Locate the cell with the specified text and output its (X, Y) center coordinate. 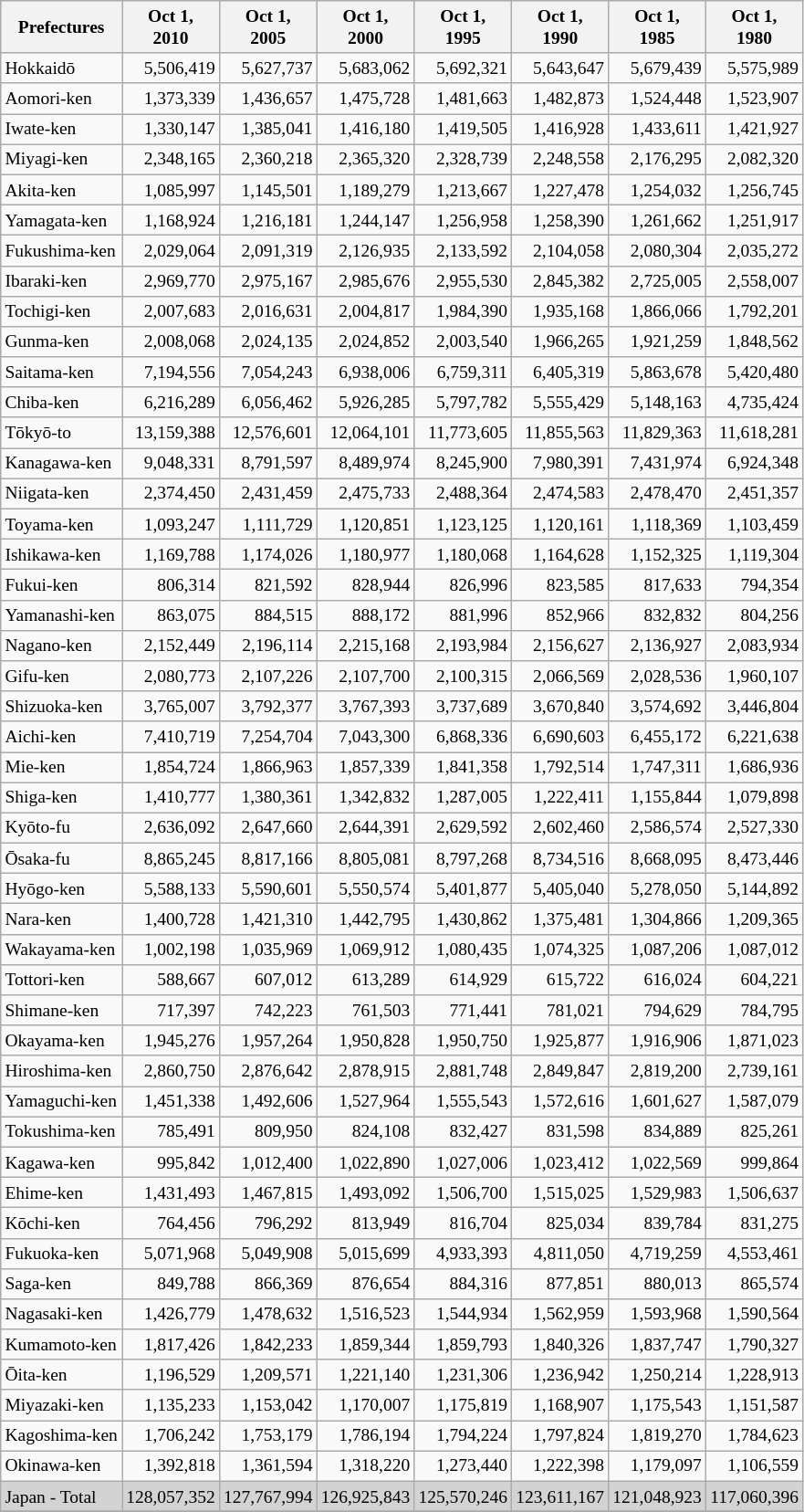
Oct 1,1995 (464, 27)
1,945,276 (172, 1041)
1,950,750 (464, 1041)
1,467,815 (268, 1192)
1,784,623 (754, 1435)
Kōchi-ken (62, 1223)
2,739,161 (754, 1070)
1,261,662 (657, 219)
1,416,180 (365, 130)
4,719,259 (657, 1253)
2,586,574 (657, 827)
865,574 (754, 1284)
2,104,058 (560, 250)
832,427 (464, 1132)
2,152,449 (172, 645)
1,925,877 (560, 1041)
828,944 (365, 584)
11,773,605 (464, 433)
825,261 (754, 1132)
742,223 (268, 1010)
6,216,289 (172, 402)
Oct 1,2010 (172, 27)
Hiroshima-ken (62, 1070)
1,155,844 (657, 798)
1,753,179 (268, 1435)
1,859,793 (464, 1344)
Okinawa-ken (62, 1466)
8,668,095 (657, 858)
2,431,459 (268, 493)
5,555,429 (560, 402)
999,864 (754, 1161)
5,797,782 (464, 402)
5,401,877 (464, 889)
2,008,068 (172, 341)
2,136,927 (657, 645)
Hokkaidō (62, 68)
1,287,005 (464, 798)
127,767,994 (268, 1496)
1,258,390 (560, 219)
1,222,411 (560, 798)
5,926,285 (365, 402)
784,795 (754, 1010)
1,119,304 (754, 555)
1,380,361 (268, 798)
2,348,165 (172, 159)
1,966,265 (560, 341)
771,441 (464, 1010)
1,792,201 (754, 310)
1,228,913 (754, 1375)
1,361,594 (268, 1466)
804,256 (754, 615)
884,316 (464, 1284)
Wakayama-ken (62, 950)
2,478,470 (657, 493)
2,975,167 (268, 281)
1,250,214 (657, 1375)
2,647,660 (268, 827)
2,035,272 (754, 250)
1,854,724 (172, 767)
1,175,543 (657, 1404)
1,385,041 (268, 130)
5,049,908 (268, 1253)
1,273,440 (464, 1466)
2,849,847 (560, 1070)
2,003,540 (464, 341)
832,832 (657, 615)
5,506,419 (172, 68)
128,057,352 (172, 1496)
Chiba-ken (62, 402)
1,304,866 (657, 919)
1,244,147 (365, 219)
1,180,068 (464, 555)
Tochigi-ken (62, 310)
5,643,647 (560, 68)
1,179,097 (657, 1466)
1,093,247 (172, 524)
2,107,700 (365, 676)
1,442,795 (365, 919)
2,860,750 (172, 1070)
1,523,907 (754, 99)
1,012,400 (268, 1161)
2,024,135 (268, 341)
781,021 (560, 1010)
2,080,304 (657, 250)
2,488,364 (464, 493)
3,792,377 (268, 707)
1,587,079 (754, 1101)
849,788 (172, 1284)
2,451,357 (754, 493)
607,012 (268, 979)
1,209,365 (754, 919)
8,473,446 (754, 858)
2,016,631 (268, 310)
6,455,172 (657, 736)
Fukushima-ken (62, 250)
2,133,592 (464, 250)
1,227,478 (560, 190)
1,493,092 (365, 1192)
6,405,319 (560, 373)
1,433,611 (657, 130)
1,478,632 (268, 1315)
614,929 (464, 979)
1,590,564 (754, 1315)
Tottori-ken (62, 979)
1,027,006 (464, 1161)
Gunma-ken (62, 341)
1,524,448 (657, 99)
7,431,974 (657, 464)
5,590,601 (268, 889)
Kyōto-fu (62, 827)
121,048,923 (657, 1496)
817,633 (657, 584)
1,516,523 (365, 1315)
1,180,977 (365, 555)
Hyōgo-ken (62, 889)
1,506,637 (754, 1192)
5,863,678 (657, 373)
5,575,989 (754, 68)
1,111,729 (268, 524)
1,318,220 (365, 1466)
1,174,026 (268, 555)
2,082,320 (754, 159)
3,670,840 (560, 707)
881,996 (464, 615)
1,035,969 (268, 950)
764,456 (172, 1223)
2,091,319 (268, 250)
6,759,311 (464, 373)
1,866,066 (657, 310)
3,737,689 (464, 707)
1,848,562 (754, 341)
Shimane-ken (62, 1010)
2,602,460 (560, 827)
1,871,023 (754, 1041)
2,007,683 (172, 310)
8,805,081 (365, 858)
2,365,320 (365, 159)
816,704 (464, 1223)
Aichi-ken (62, 736)
5,692,321 (464, 68)
Miyagi-ken (62, 159)
1,555,543 (464, 1101)
613,289 (365, 979)
6,056,462 (268, 402)
1,375,481 (560, 919)
1,819,270 (657, 1435)
Kagawa-ken (62, 1161)
5,015,699 (365, 1253)
4,735,424 (754, 402)
823,585 (560, 584)
615,722 (560, 979)
1,841,358 (464, 767)
1,416,928 (560, 130)
Toyama-ken (62, 524)
884,515 (268, 615)
3,767,393 (365, 707)
1,562,959 (560, 1315)
2,527,330 (754, 827)
2,248,558 (560, 159)
1,950,828 (365, 1041)
1,256,745 (754, 190)
1,022,890 (365, 1161)
834,889 (657, 1132)
2,066,569 (560, 676)
1,857,339 (365, 767)
1,168,924 (172, 219)
Oct 1,2000 (365, 27)
1,797,824 (560, 1435)
1,254,032 (657, 190)
831,275 (754, 1223)
809,950 (268, 1132)
Kumamoto-ken (62, 1344)
6,938,006 (365, 373)
8,791,597 (268, 464)
1,164,628 (560, 555)
2,024,852 (365, 341)
1,118,369 (657, 524)
825,034 (560, 1223)
1,866,963 (268, 767)
1,451,338 (172, 1101)
4,933,393 (464, 1253)
1,196,529 (172, 1375)
2,028,536 (657, 676)
Mie-ken (62, 767)
1,916,906 (657, 1041)
1,152,325 (657, 555)
Kagoshima-ken (62, 1435)
1,069,912 (365, 950)
2,176,295 (657, 159)
Kanagawa-ken (62, 464)
8,734,516 (560, 858)
1,123,125 (464, 524)
1,400,728 (172, 919)
1,236,942 (560, 1375)
12,576,601 (268, 433)
126,925,843 (365, 1496)
2,985,676 (365, 281)
2,328,739 (464, 159)
1,135,233 (172, 1404)
7,054,243 (268, 373)
877,851 (560, 1284)
794,629 (657, 1010)
1,506,700 (464, 1192)
839,784 (657, 1223)
Oct 1,1985 (657, 27)
2,819,200 (657, 1070)
1,222,398 (560, 1466)
1,153,042 (268, 1404)
8,817,166 (268, 858)
1,373,339 (172, 99)
6,221,638 (754, 736)
1,426,779 (172, 1315)
616,024 (657, 979)
1,492,606 (268, 1101)
1,515,025 (560, 1192)
Saga-ken (62, 1284)
2,475,733 (365, 493)
1,686,936 (754, 767)
1,837,747 (657, 1344)
1,482,873 (560, 99)
876,654 (365, 1284)
1,256,958 (464, 219)
Ehime-ken (62, 1192)
5,071,968 (172, 1253)
Oct 1,1980 (754, 27)
1,529,983 (657, 1192)
1,419,505 (464, 130)
5,278,050 (657, 889)
6,868,336 (464, 736)
1,151,587 (754, 1404)
1,342,832 (365, 798)
Okayama-ken (62, 1041)
123,611,167 (560, 1496)
Tokushima-ken (62, 1132)
794,354 (754, 584)
1,786,194 (365, 1435)
6,690,603 (560, 736)
1,817,426 (172, 1344)
1,080,435 (464, 950)
Shiga-ken (62, 798)
1,002,198 (172, 950)
Japan - Total (62, 1496)
2,107,226 (268, 676)
1,189,279 (365, 190)
2,644,391 (365, 827)
785,491 (172, 1132)
1,085,997 (172, 190)
2,881,748 (464, 1070)
2,196,114 (268, 645)
1,231,306 (464, 1375)
1,859,344 (365, 1344)
7,410,719 (172, 736)
1,527,964 (365, 1101)
863,075 (172, 615)
1,175,819 (464, 1404)
Fukui-ken (62, 584)
824,108 (365, 1132)
1,921,259 (657, 341)
4,811,050 (560, 1253)
7,254,704 (268, 736)
1,421,927 (754, 130)
2,725,005 (657, 281)
Nagano-ken (62, 645)
1,430,862 (464, 919)
4,553,461 (754, 1253)
1,706,242 (172, 1435)
2,215,168 (365, 645)
Yamagata-ken (62, 219)
2,083,934 (754, 645)
1,168,907 (560, 1404)
1,935,168 (560, 310)
1,169,788 (172, 555)
2,969,770 (172, 281)
1,145,501 (268, 190)
5,405,040 (560, 889)
1,079,898 (754, 798)
1,436,657 (268, 99)
Ishikawa-ken (62, 555)
1,572,616 (560, 1101)
2,126,935 (365, 250)
7,043,300 (365, 736)
Niigata-ken (62, 493)
1,984,390 (464, 310)
2,374,450 (172, 493)
2,474,583 (560, 493)
1,481,663 (464, 99)
2,080,773 (172, 676)
1,475,728 (365, 99)
2,029,064 (172, 250)
5,550,574 (365, 889)
1,330,147 (172, 130)
1,842,233 (268, 1344)
2,193,984 (464, 645)
880,013 (657, 1284)
1,792,514 (560, 767)
1,601,627 (657, 1101)
1,593,968 (657, 1315)
2,100,315 (464, 676)
2,004,817 (365, 310)
995,842 (172, 1161)
5,148,163 (657, 402)
1,087,012 (754, 950)
Ōita-ken (62, 1375)
796,292 (268, 1223)
852,966 (560, 615)
Yamaguchi-ken (62, 1101)
Ōsaka-fu (62, 858)
6,924,348 (754, 464)
2,955,530 (464, 281)
12,064,101 (365, 433)
1,170,007 (365, 1404)
3,446,804 (754, 707)
Iwate-ken (62, 130)
1,120,161 (560, 524)
2,845,382 (560, 281)
8,865,245 (172, 858)
8,797,268 (464, 858)
1,960,107 (754, 676)
8,245,900 (464, 464)
1,087,206 (657, 950)
2,629,592 (464, 827)
9,048,331 (172, 464)
1,840,326 (560, 1344)
1,957,264 (268, 1041)
1,431,493 (172, 1192)
Oct 1,2005 (268, 27)
Saitama-ken (62, 373)
1,216,181 (268, 219)
8,489,974 (365, 464)
717,397 (172, 1010)
1,023,412 (560, 1161)
1,421,310 (268, 919)
5,144,892 (754, 889)
604,221 (754, 979)
1,747,311 (657, 767)
5,679,439 (657, 68)
888,172 (365, 615)
1,251,917 (754, 219)
1,022,569 (657, 1161)
Gifu-ken (62, 676)
2,878,915 (365, 1070)
1,410,777 (172, 798)
Nara-ken (62, 919)
1,120,851 (365, 524)
1,790,327 (754, 1344)
Miyazaki-ken (62, 1404)
2,558,007 (754, 281)
11,855,563 (560, 433)
3,765,007 (172, 707)
Yamanashi-ken (62, 615)
761,503 (365, 1010)
13,159,388 (172, 433)
Akita-ken (62, 190)
Oct 1,1990 (560, 27)
826,996 (464, 584)
Ibaraki-ken (62, 281)
806,314 (172, 584)
11,618,281 (754, 433)
5,683,062 (365, 68)
11,829,363 (657, 433)
1,213,667 (464, 190)
1,209,571 (268, 1375)
Aomori-ken (62, 99)
1,106,559 (754, 1466)
Nagasaki-ken (62, 1315)
7,980,391 (560, 464)
Fukuoka-ken (62, 1253)
Tōkyō-to (62, 433)
2,360,218 (268, 159)
117,060,396 (754, 1496)
2,876,642 (268, 1070)
866,369 (268, 1284)
813,949 (365, 1223)
5,420,480 (754, 373)
5,627,737 (268, 68)
831,598 (560, 1132)
1,392,818 (172, 1466)
1,544,934 (464, 1315)
1,221,140 (365, 1375)
1,074,325 (560, 950)
821,592 (268, 584)
125,570,246 (464, 1496)
5,588,133 (172, 889)
1,103,459 (754, 524)
Shizuoka-ken (62, 707)
2,636,092 (172, 827)
7,194,556 (172, 373)
2,156,627 (560, 645)
3,574,692 (657, 707)
1,794,224 (464, 1435)
Prefectures (62, 27)
588,667 (172, 979)
